Output the (x, y) coordinate of the center of the cell containing the given text.  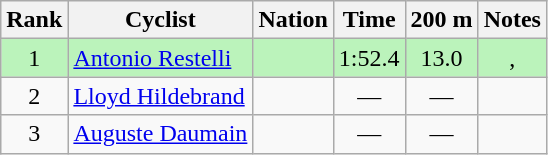
Auguste Daumain (160, 134)
Notes (512, 20)
Time (369, 20)
3 (34, 134)
Nation (293, 20)
1:52.4 (369, 58)
Lloyd Hildebrand (160, 96)
1 (34, 58)
Rank (34, 20)
Antonio Restelli (160, 58)
2 (34, 96)
200 m (442, 20)
Cyclist (160, 20)
, (512, 58)
13.0 (442, 58)
